Pinpoint the cell where the given text exists, returning its [x, y] midpoint coordinate. 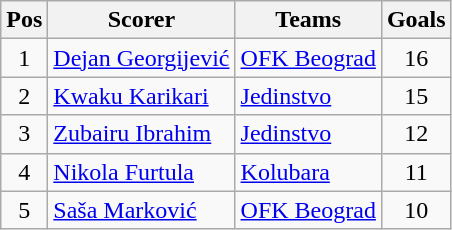
12 [416, 134]
16 [416, 58]
Zubairu Ibrahim [142, 134]
Nikola Furtula [142, 172]
15 [416, 96]
10 [416, 210]
Pos [24, 20]
Goals [416, 20]
3 [24, 134]
Teams [308, 20]
Dejan Georgijević [142, 58]
2 [24, 96]
Kwaku Karikari [142, 96]
Kolubara [308, 172]
4 [24, 172]
5 [24, 210]
Scorer [142, 20]
11 [416, 172]
Saša Marković [142, 210]
1 [24, 58]
